Identify which cell holds the provided text, then report its [X, Y] central coordinate. 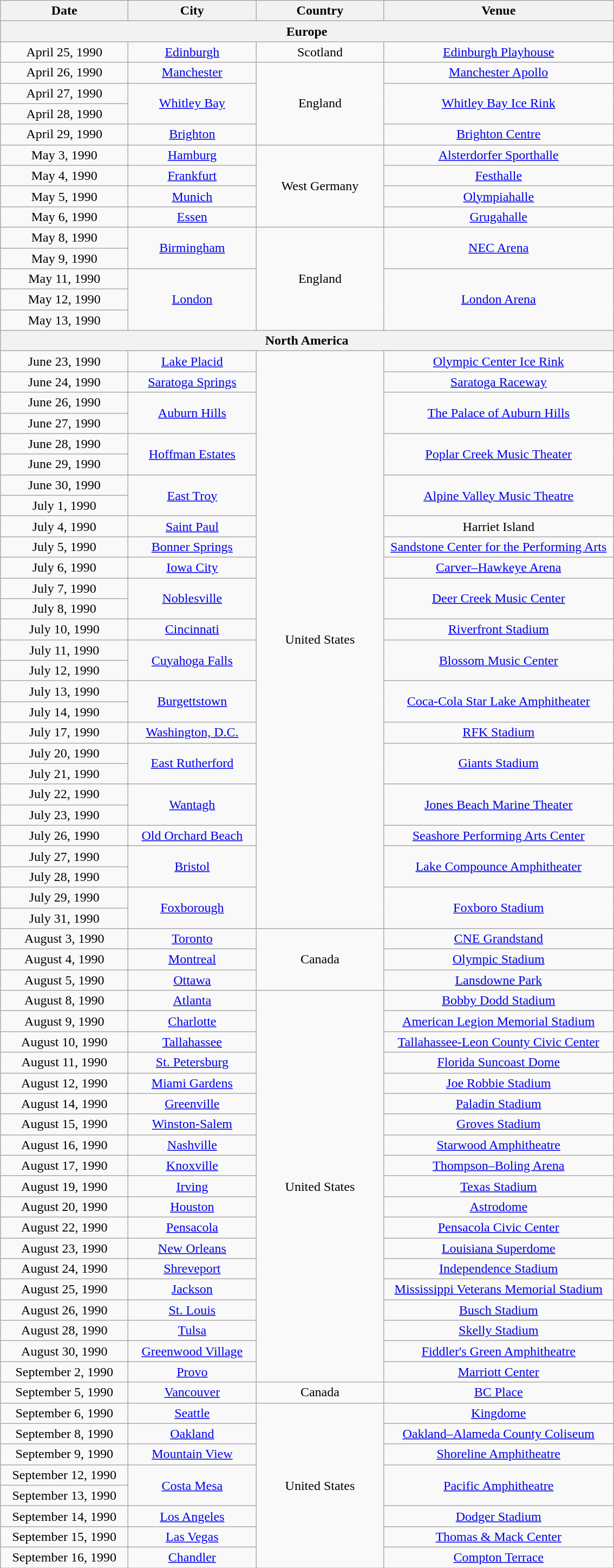
Greenville [192, 1104]
Winston-Salem [192, 1124]
Skelly Stadium [499, 1331]
Foxborough [192, 908]
Provo [192, 1372]
August 25, 1990 [64, 1290]
Kingdome [499, 1413]
May 5, 1990 [64, 196]
July 5, 1990 [64, 547]
RFK Stadium [499, 733]
Chandler [192, 1557]
Toronto [192, 939]
North America [307, 341]
April 27, 1990 [64, 93]
Blossom Music Center [499, 660]
Saratoga Springs [192, 382]
Deer Creek Music Center [499, 598]
May 3, 1990 [64, 155]
London [192, 300]
Pensacola [192, 1227]
September 14, 1990 [64, 1516]
St. Louis [192, 1310]
July 6, 1990 [64, 567]
May 12, 1990 [64, 300]
Frankfurt [192, 176]
Giants Stadium [499, 763]
May 6, 1990 [64, 217]
May 11, 1990 [64, 279]
Brighton Centre [499, 134]
July 4, 1990 [64, 526]
Manchester [192, 73]
June 29, 1990 [64, 464]
Coca-Cola Star Lake Amphitheater [499, 702]
Florida Suncoast Dome [499, 1062]
July 26, 1990 [64, 835]
Houston [192, 1207]
St. Petersburg [192, 1062]
Busch Stadium [499, 1310]
August 12, 1990 [64, 1083]
Texas Stadium [499, 1186]
August 26, 1990 [64, 1310]
Whitley Bay Ice Rink [499, 103]
Bristol [192, 866]
August 3, 1990 [64, 939]
Alpine Valley Music Theatre [499, 495]
Saint Paul [192, 526]
Shoreline Amphitheatre [499, 1454]
April 29, 1990 [64, 134]
July 14, 1990 [64, 712]
Dodger Stadium [499, 1516]
NEC Arena [499, 248]
Venue [499, 11]
Costa Mesa [192, 1485]
May 13, 1990 [64, 320]
Iowa City [192, 567]
September 16, 1990 [64, 1557]
May 4, 1990 [64, 176]
June 28, 1990 [64, 444]
August 23, 1990 [64, 1248]
July 31, 1990 [64, 918]
May 8, 1990 [64, 237]
July 8, 1990 [64, 609]
Oakland–Alameda County Coliseum [499, 1434]
Ottawa [192, 980]
City [192, 11]
Riverfront Stadium [499, 630]
Grugahalle [499, 217]
Hoffman Estates [192, 454]
Lake Compounce Amphitheater [499, 866]
August 28, 1990 [64, 1331]
Tallahassee-Leon County Civic Center [499, 1042]
September 6, 1990 [64, 1413]
Olympic Stadium [499, 960]
East Troy [192, 495]
June 26, 1990 [64, 403]
Knoxville [192, 1165]
July 28, 1990 [64, 877]
Bonner Springs [192, 547]
Whitley Bay [192, 103]
Shreveport [192, 1269]
Noblesville [192, 598]
July 11, 1990 [64, 650]
September 9, 1990 [64, 1454]
April 25, 1990 [64, 52]
September 8, 1990 [64, 1434]
July 10, 1990 [64, 630]
Essen [192, 217]
August 8, 1990 [64, 1001]
April 26, 1990 [64, 73]
Manchester Apollo [499, 73]
September 13, 1990 [64, 1495]
August 19, 1990 [64, 1186]
August 10, 1990 [64, 1042]
June 24, 1990 [64, 382]
Mississippi Veterans Memorial Stadium [499, 1290]
Miami Gardens [192, 1083]
Seattle [192, 1413]
Seashore Performing Arts Center [499, 835]
August 24, 1990 [64, 1269]
Astrodome [499, 1207]
Saratoga Raceway [499, 382]
Charlotte [192, 1021]
June 30, 1990 [64, 485]
Paladin Stadium [499, 1104]
August 17, 1990 [64, 1165]
Lake Placid [192, 361]
Greenwood Village [192, 1351]
West Germany [320, 186]
Festhalle [499, 176]
July 17, 1990 [64, 733]
Date [64, 11]
July 22, 1990 [64, 794]
July 20, 1990 [64, 753]
The Palace of Auburn Hills [499, 413]
August 14, 1990 [64, 1104]
Auburn Hills [192, 413]
Vancouver [192, 1392]
Jackson [192, 1290]
Groves Stadium [499, 1124]
Atlanta [192, 1001]
Thomas & Mack Center [499, 1537]
August 15, 1990 [64, 1124]
Washington, D.C. [192, 733]
Pacific Amphitheatre [499, 1485]
Country [320, 11]
Poplar Creek Music Theater [499, 454]
London Arena [499, 300]
Las Vegas [192, 1537]
Edinburgh [192, 52]
June 23, 1990 [64, 361]
Cincinnati [192, 630]
Nashville [192, 1145]
Louisiana Superdome [499, 1248]
Wantagh [192, 805]
May 9, 1990 [64, 258]
Pensacola Civic Center [499, 1227]
April 28, 1990 [64, 114]
September 15, 1990 [64, 1537]
Fiddler's Green Amphitheatre [499, 1351]
CNE Grandstand [499, 939]
Tulsa [192, 1331]
July 23, 1990 [64, 815]
Starwood Amphitheatre [499, 1145]
Tallahassee [192, 1042]
August 4, 1990 [64, 960]
July 1, 1990 [64, 506]
Independence Stadium [499, 1269]
August 11, 1990 [64, 1062]
Old Orchard Beach [192, 835]
Lansdowne Park [499, 980]
Sandstone Center for the Performing Arts [499, 547]
July 29, 1990 [64, 897]
August 30, 1990 [64, 1351]
July 21, 1990 [64, 774]
Montreal [192, 960]
September 5, 1990 [64, 1392]
June 27, 1990 [64, 423]
Olympiahalle [499, 196]
Marriott Center [499, 1372]
Foxboro Stadium [499, 908]
July 13, 1990 [64, 691]
Carver–Hawkeye Arena [499, 567]
Europe [307, 31]
New Orleans [192, 1248]
Hamburg [192, 155]
Olympic Center Ice Rink [499, 361]
July 12, 1990 [64, 671]
Scotland [320, 52]
August 5, 1990 [64, 980]
August 20, 1990 [64, 1207]
September 12, 1990 [64, 1475]
Alsterdorfer Sporthalle [499, 155]
Birmingham [192, 248]
Los Angeles [192, 1516]
July 27, 1990 [64, 856]
Oakland [192, 1434]
August 22, 1990 [64, 1227]
Jones Beach Marine Theater [499, 805]
September 2, 1990 [64, 1372]
BC Place [499, 1392]
American Legion Memorial Stadium [499, 1021]
Cuyahoga Falls [192, 660]
East Rutherford [192, 763]
July 7, 1990 [64, 588]
Munich [192, 196]
Harriet Island [499, 526]
Edinburgh Playhouse [499, 52]
Compton Terrace [499, 1557]
August 9, 1990 [64, 1021]
Mountain View [192, 1454]
Irving [192, 1186]
Brighton [192, 134]
Bobby Dodd Stadium [499, 1001]
Burgettstown [192, 702]
August 16, 1990 [64, 1145]
Thompson–Boling Arena [499, 1165]
Joe Robbie Stadium [499, 1083]
